Find where the given text appears and provide that cell's center as [x, y] coordinate. 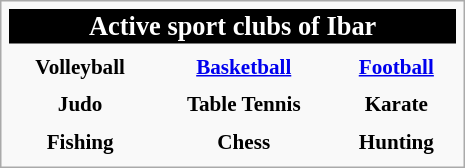
Karate [396, 104]
Hunting [396, 141]
Chess [244, 141]
Volleyball [80, 66]
Active sport clubs of Ibar [232, 26]
Judo [80, 104]
Football [396, 66]
Fishing [80, 141]
Table Tennis [244, 104]
Basketball [244, 66]
